Return (x, y) of the center of cell containing provided text 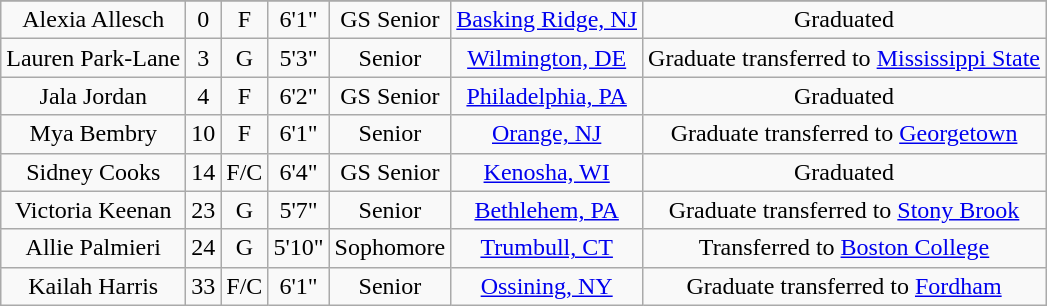
Sophomore (390, 248)
Mya Bembry (94, 134)
5'3" (298, 58)
Graduate transferred to Georgetown (844, 134)
Orange, NJ (547, 134)
Jala Jordan (94, 96)
33 (204, 286)
14 (204, 172)
Trumbull, CT (547, 248)
Lauren Park-Lane (94, 58)
Alexia Allesch (94, 20)
Kailah Harris (94, 286)
Victoria Keenan (94, 210)
Graduate transferred to Mississippi State (844, 58)
Bethlehem, PA (547, 210)
4 (204, 96)
Transferred to Boston College (844, 248)
3 (204, 58)
6'4" (298, 172)
Wilmington, DE (547, 58)
Philadelphia, PA (547, 96)
24 (204, 248)
Sidney Cooks (94, 172)
10 (204, 134)
Ossining, NY (547, 286)
0 (204, 20)
Basking Ridge, NJ (547, 20)
5'7" (298, 210)
Kenosha, WI (547, 172)
5'10" (298, 248)
6'2" (298, 96)
Graduate transferred to Stony Brook (844, 210)
Allie Palmieri (94, 248)
23 (204, 210)
Graduate transferred to Fordham (844, 286)
